Provide the [X, Y] coordinate of the cell's center where the given text is located.  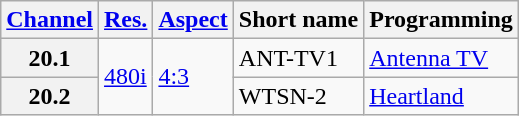
ANT-TV1 [298, 58]
Programming [442, 20]
20.2 [50, 96]
Channel [50, 20]
20.1 [50, 58]
Aspect [193, 20]
4:3 [193, 77]
WTSN-2 [298, 96]
Heartland [442, 96]
Res. [126, 20]
Short name [298, 20]
480i [126, 77]
Antenna TV [442, 58]
